Identify which cell holds the provided text, then report its [x, y] central coordinate. 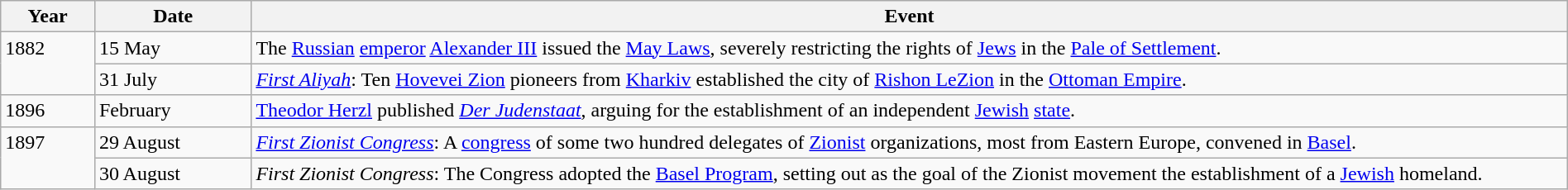
First Aliyah: Ten Hovevei Zion pioneers from Kharkiv established the city of Rishon LeZion in the Ottoman Empire. [910, 79]
Event [910, 17]
Date [172, 17]
February [172, 111]
Theodor Herzl published Der Judenstaat, arguing for the establishment of an independent Jewish state. [910, 111]
The Russian emperor Alexander III issued the May Laws, severely restricting the rights of Jews in the Pale of Settlement. [910, 48]
First Zionist Congress: A congress of some two hundred delegates of Zionist organizations, most from Eastern Europe, convened in Basel. [910, 142]
Year [48, 17]
15 May [172, 48]
31 July [172, 79]
1897 [48, 158]
1882 [48, 64]
29 August [172, 142]
30 August [172, 173]
1896 [48, 111]
